Identify which cell holds the provided text, then report its [X, Y] central coordinate. 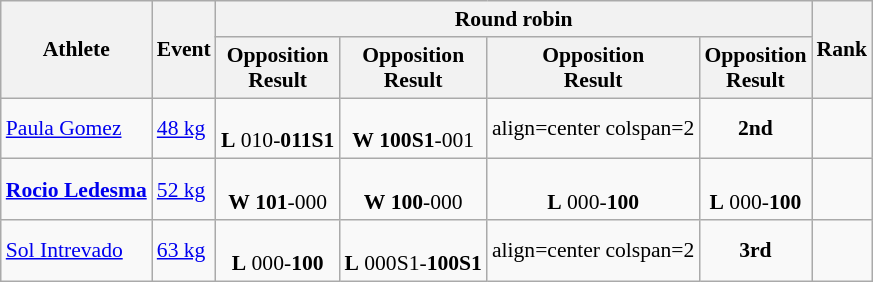
Athlete [76, 50]
Rank [842, 50]
W 100S1-001 [413, 128]
Sol Intrevado [76, 250]
Rocio Ledesma [76, 190]
L 000S1-100S1 [413, 250]
Paula Gomez [76, 128]
W 101-000 [278, 190]
Round robin [514, 19]
3rd [755, 250]
2nd [755, 128]
52 kg [184, 190]
W 100-000 [413, 190]
63 kg [184, 250]
Event [184, 50]
48 kg [184, 128]
L 010-011S1 [278, 128]
